Return the (X, Y) coordinate for the center point of the cell that contains the specified text.  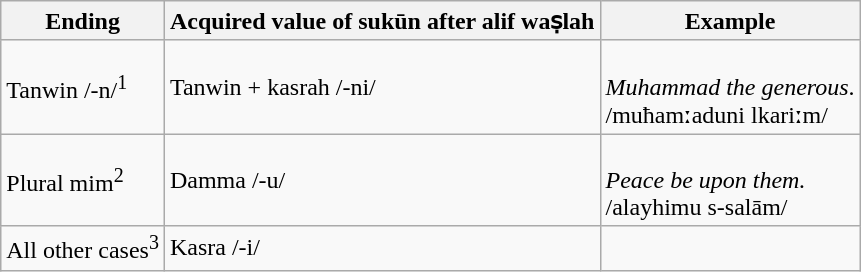
Example (730, 21)
Muhammad the generous./muħamːaduni lkariːm/ (730, 87)
Peace be upon them./alayhimu s-salām/ (730, 180)
Acquired value of sukūn after alif waṣlah (382, 21)
Damma /-u/ (382, 180)
Tanwin + kasrah /-ni/ (382, 87)
Plural mim2 (83, 180)
Tanwin /-n/1 (83, 87)
Kasra /-i/ (382, 248)
Ending (83, 21)
All other cases3 (83, 248)
